Detect which cell encompasses the target text, then output its [X, Y] center coordinate. 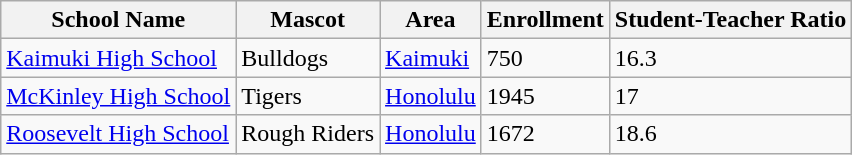
Mascot [308, 20]
1945 [545, 96]
Rough Riders [308, 134]
17 [730, 96]
School Name [118, 20]
Bulldogs [308, 58]
Tigers [308, 96]
McKinley High School [118, 96]
18.6 [730, 134]
Kaimuki High School [118, 58]
16.3 [730, 58]
Area [431, 20]
Roosevelt High School [118, 134]
Kaimuki [431, 58]
750 [545, 58]
1672 [545, 134]
Enrollment [545, 20]
Student-Teacher Ratio [730, 20]
